Output the (x, y) coordinate of the center of the cell containing the given text.  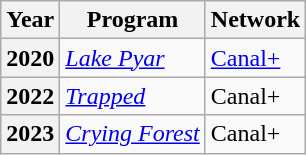
2022 (30, 96)
Year (30, 20)
2020 (30, 58)
Trapped (133, 96)
Program (133, 20)
Lake Pyar (133, 58)
Network (255, 20)
2023 (30, 134)
Crying Forest (133, 134)
